Determine the (X, Y) coordinate at the center of the cell enclosing the given text.  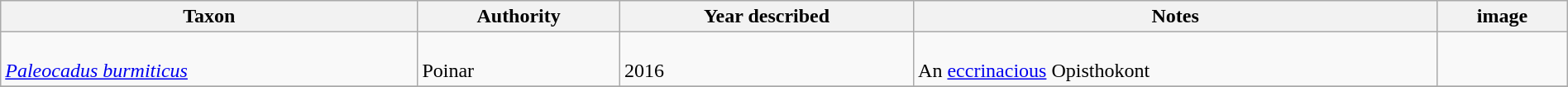
Notes (1176, 17)
Paleocadus burmiticus (209, 60)
Year described (766, 17)
image (1503, 17)
Authority (519, 17)
Poinar (519, 60)
Taxon (209, 17)
2016 (766, 60)
An eccrinacious Opisthokont (1176, 60)
